For the text-containing cell, return its midpoint in [X, Y] coordinate format. 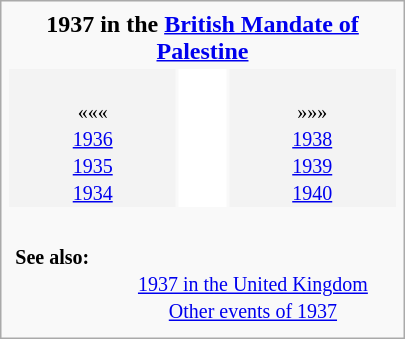
1937 in the United KingdomOther events of 1937 [254, 284]
1937 in the British Mandate of Palestine [202, 38]
«««193619351934 [92, 138]
See also: 1937 in the United KingdomOther events of 1937 [202, 270]
See also: [60, 284]
»»»193819391940 [312, 138]
